Return (X, Y) of the center of cell containing provided text 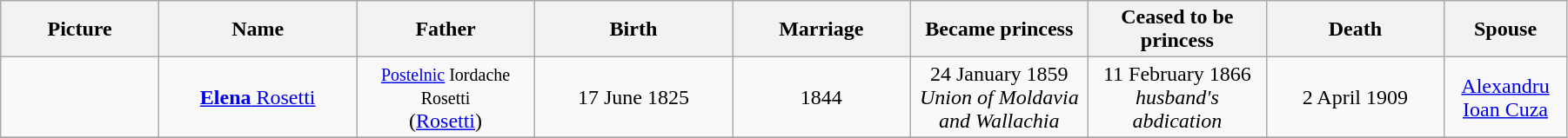
Name (258, 30)
Death (1356, 30)
Marriage (821, 30)
2 April 1909 (1356, 97)
Became princess (999, 30)
Postelnic Iordache Rosetti(Rosetti) (446, 97)
1844 (821, 97)
Picture (80, 30)
Ceased to be princess (1178, 30)
Alexandru Ioan Cuza (1505, 97)
Birth (633, 30)
11 February 1866husband's abdication (1178, 97)
Spouse (1505, 30)
Elena Rosetti (258, 97)
Father (446, 30)
24 January 1859Union of Moldavia and Wallachia (999, 97)
17 June 1825 (633, 97)
